Scan for the cell matching the given text and deliver its (X, Y) coordinate at center. 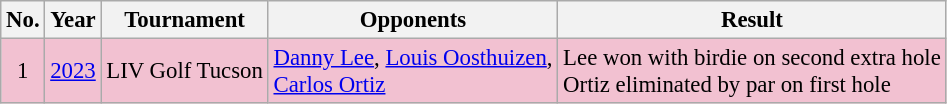
Result (752, 20)
1 (23, 72)
Opponents (413, 20)
Danny Lee, Louis Oosthuizen, Carlos Ortiz (413, 72)
Lee won with birdie on second extra holeOrtiz eliminated by par on first hole (752, 72)
2023 (73, 72)
Tournament (184, 20)
LIV Golf Tucson (184, 72)
No. (23, 20)
Year (73, 20)
